Provide the [X, Y] coordinate of the cell's center where the given text is located.  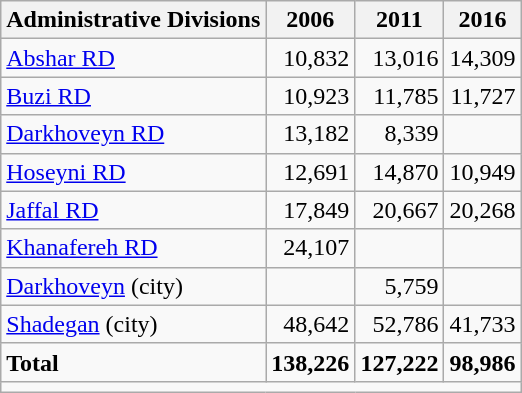
12,691 [310, 172]
Hoseyni RD [134, 172]
10,949 [482, 172]
Khanafereh RD [134, 248]
2011 [400, 20]
52,786 [400, 324]
14,309 [482, 58]
41,733 [482, 324]
48,642 [310, 324]
13,182 [310, 134]
5,759 [400, 286]
11,785 [400, 96]
11,727 [482, 96]
98,986 [482, 362]
14,870 [400, 172]
Administrative Divisions [134, 20]
Abshar RD [134, 58]
Darkhoveyn (city) [134, 286]
20,268 [482, 210]
24,107 [310, 248]
Darkhoveyn RD [134, 134]
10,923 [310, 96]
13,016 [400, 58]
2016 [482, 20]
2006 [310, 20]
Buzi RD [134, 96]
Shadegan (city) [134, 324]
10,832 [310, 58]
Jaffal RD [134, 210]
127,222 [400, 362]
Total [134, 362]
138,226 [310, 362]
8,339 [400, 134]
17,849 [310, 210]
20,667 [400, 210]
